Scan for the cell matching the given text and deliver its (x, y) coordinate at center. 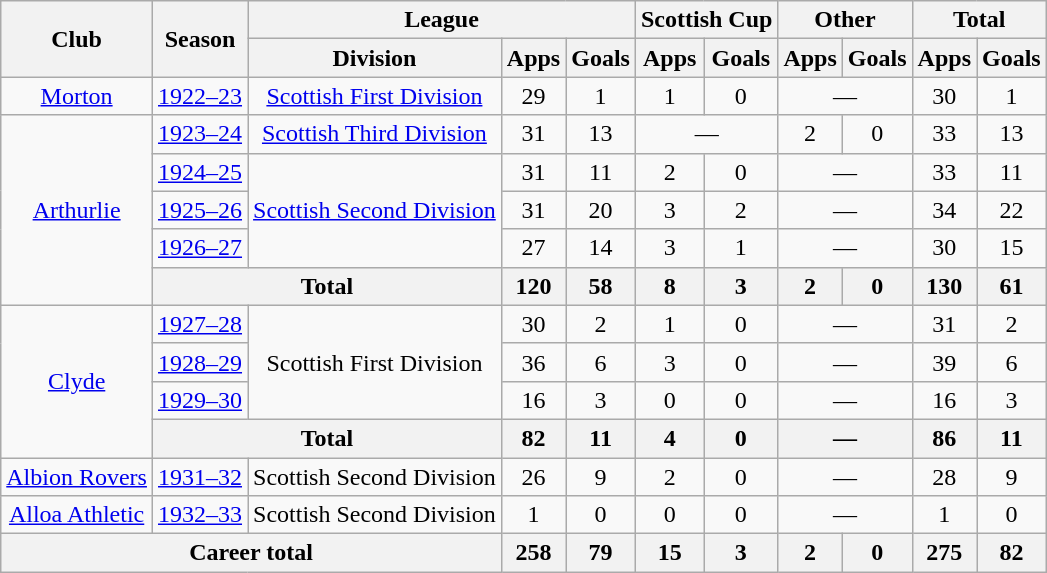
Division (375, 58)
Club (77, 39)
Arthurlie (77, 210)
14 (601, 248)
Other (845, 20)
1931–32 (200, 477)
1928–29 (200, 362)
29 (533, 96)
20 (601, 210)
Scottish Cup (706, 20)
1925–26 (200, 210)
Scottish Third Division (375, 134)
79 (601, 553)
26 (533, 477)
275 (944, 553)
58 (601, 286)
1923–24 (200, 134)
34 (944, 210)
1922–23 (200, 96)
League (442, 20)
61 (1011, 286)
22 (1011, 210)
120 (533, 286)
8 (669, 286)
36 (533, 362)
1924–25 (200, 172)
28 (944, 477)
39 (944, 362)
1929–30 (200, 400)
1932–33 (200, 515)
1927–28 (200, 324)
86 (944, 438)
Clyde (77, 381)
27 (533, 248)
258 (533, 553)
Alloa Athletic (77, 515)
4 (669, 438)
1926–27 (200, 248)
130 (944, 286)
Career total (252, 553)
Albion Rovers (77, 477)
Season (200, 39)
Morton (77, 96)
